Capture the cell that displays the provided text and extract its (x, y) central coordinate. 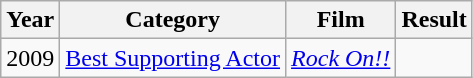
Rock On!! (341, 58)
Film (341, 20)
Result (434, 20)
Year (30, 20)
Best Supporting Actor (173, 58)
Category (173, 20)
2009 (30, 58)
